Detect which cell encompasses the target text, then output its [x, y] center coordinate. 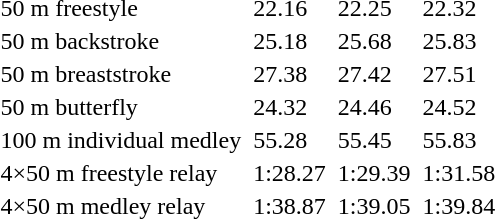
1:29.39 [374, 173]
55.45 [374, 140]
25.18 [290, 41]
25.68 [374, 41]
27.38 [290, 74]
24.46 [374, 107]
1:28.27 [290, 173]
24.32 [290, 107]
27.42 [374, 74]
55.28 [290, 140]
